Identify which cell holds the provided text, then report its (X, Y) central coordinate. 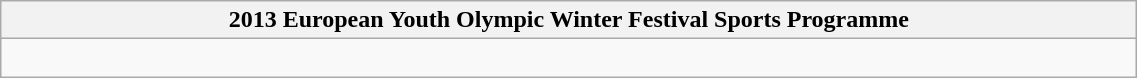
2013 European Youth Olympic Winter Festival Sports Programme (569, 20)
